Detect which cell encompasses the target text, then output its (x, y) center coordinate. 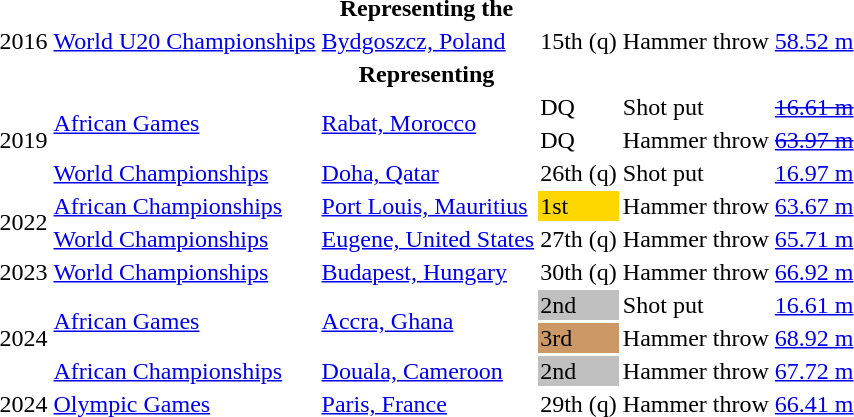
Doha, Qatar (428, 173)
26th (q) (579, 173)
Douala, Cameroon (428, 371)
30th (q) (579, 272)
3rd (579, 338)
Eugene, United States (428, 239)
1st (579, 206)
27th (q) (579, 239)
Bydgoszcz, Poland (428, 41)
15th (q) (579, 41)
World U20 Championships (184, 41)
Accra, Ghana (428, 322)
Port Louis, Mauritius (428, 206)
Rabat, Morocco (428, 124)
Budapest, Hungary (428, 272)
